Capture the cell that displays the provided text and extract its (X, Y) central coordinate. 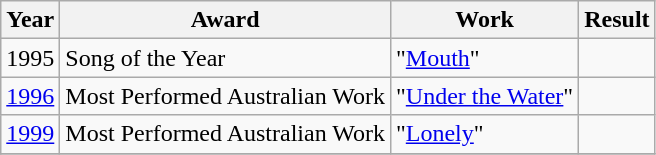
"Under the Water" (484, 96)
Song of the Year (226, 58)
"Lonely" (484, 134)
Work (484, 20)
Year (30, 20)
Award (226, 20)
1996 (30, 96)
"Mouth" (484, 58)
1995 (30, 58)
Result (617, 20)
1999 (30, 134)
